Identify which cell holds the provided text, then report its [x, y] central coordinate. 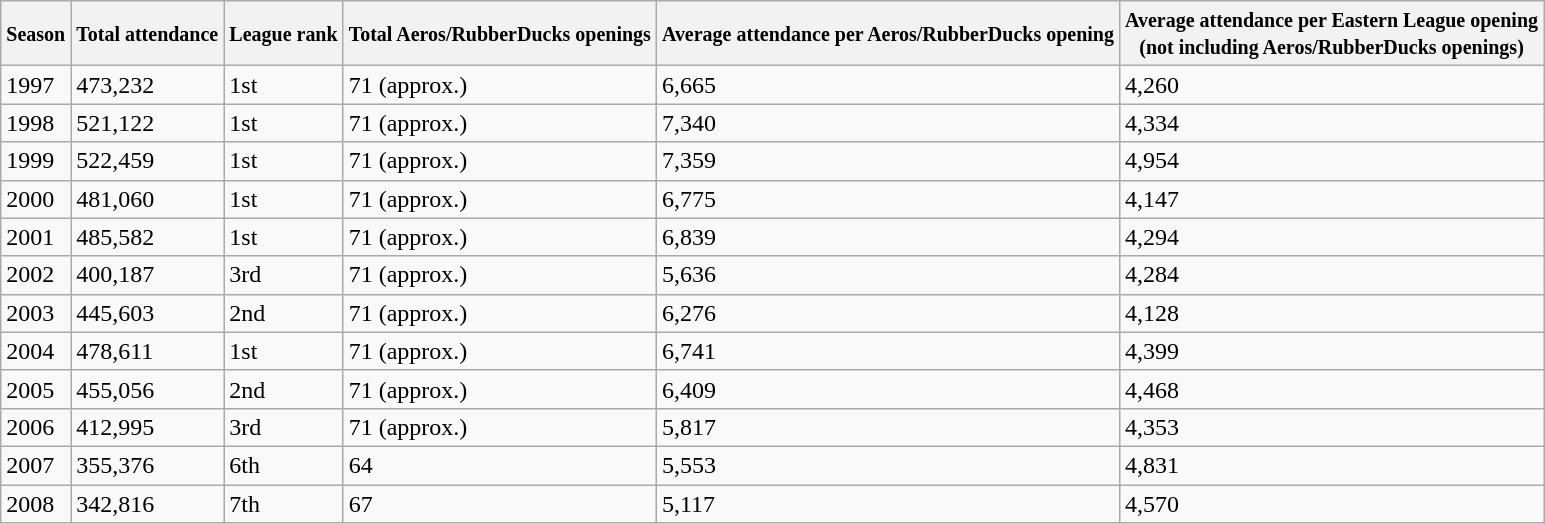
445,603 [148, 313]
Average attendance per Eastern League opening(not including Aeros/RubberDucks openings) [1332, 34]
4,468 [1332, 389]
4,128 [1332, 313]
4,147 [1332, 199]
4,954 [1332, 161]
7,340 [888, 123]
1997 [36, 85]
5,117 [888, 503]
6,839 [888, 237]
6,276 [888, 313]
67 [500, 503]
2001 [36, 237]
342,816 [148, 503]
4,334 [1332, 123]
481,060 [148, 199]
5,636 [888, 275]
6,741 [888, 351]
6,775 [888, 199]
1998 [36, 123]
521,122 [148, 123]
4,831 [1332, 465]
Season [36, 34]
2006 [36, 427]
478,611 [148, 351]
Average attendance per Aeros/RubberDucks opening [888, 34]
412,995 [148, 427]
355,376 [148, 465]
4,260 [1332, 85]
4,294 [1332, 237]
4,570 [1332, 503]
7,359 [888, 161]
400,187 [148, 275]
2000 [36, 199]
4,353 [1332, 427]
5,817 [888, 427]
6,409 [888, 389]
2004 [36, 351]
Total Aeros/RubberDucks openings [500, 34]
522,459 [148, 161]
6th [284, 465]
League rank [284, 34]
2002 [36, 275]
455,056 [148, 389]
4,399 [1332, 351]
473,232 [148, 85]
2008 [36, 503]
485,582 [148, 237]
64 [500, 465]
6,665 [888, 85]
2003 [36, 313]
Total attendance [148, 34]
2007 [36, 465]
1999 [36, 161]
5,553 [888, 465]
7th [284, 503]
4,284 [1332, 275]
2005 [36, 389]
